Provide the (x, y) coordinate of the cell's center where the given text is located.  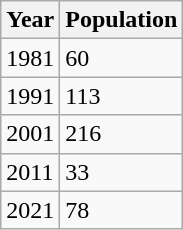
2001 (30, 134)
33 (122, 172)
78 (122, 210)
113 (122, 96)
216 (122, 134)
Population (122, 20)
1981 (30, 58)
1991 (30, 96)
Year (30, 20)
60 (122, 58)
2011 (30, 172)
2021 (30, 210)
